Detect which cell encompasses the target text, then output its [x, y] center coordinate. 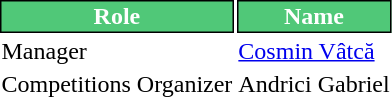
Manager [117, 51]
Cosmin Vâtcă [314, 51]
Name [314, 16]
Role [117, 16]
